Pinpoint the cell where the given text exists, returning its [x, y] midpoint coordinate. 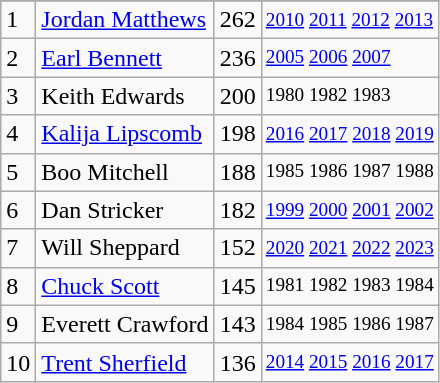
Dan Stricker [125, 210]
1985 1986 1987 1988 [350, 172]
145 [238, 286]
Keith Edwards [125, 96]
6 [18, 210]
Chuck Scott [125, 286]
Trent Sherfield [125, 362]
9 [18, 324]
10 [18, 362]
143 [238, 324]
4 [18, 134]
3 [18, 96]
Everett Crawford [125, 324]
Earl Bennett [125, 58]
136 [238, 362]
7 [18, 248]
8 [18, 286]
Jordan Matthews [125, 20]
182 [238, 210]
200 [238, 96]
2016 2017 2018 2019 [350, 134]
1984 1985 1986 1987 [350, 324]
2 [18, 58]
1980 1982 1983 [350, 96]
5 [18, 172]
198 [238, 134]
2010 2011 2012 2013 [350, 20]
236 [238, 58]
Will Sheppard [125, 248]
Kalija Lipscomb [125, 134]
1981 1982 1983 1984 [350, 286]
262 [238, 20]
1 [18, 20]
Boo Mitchell [125, 172]
2020 2021 2022 2023 [350, 248]
188 [238, 172]
2005 2006 2007 [350, 58]
152 [238, 248]
2014 2015 2016 2017 [350, 362]
1999 2000 2001 2002 [350, 210]
